Scan for the cell matching the given text and deliver its (x, y) coordinate at center. 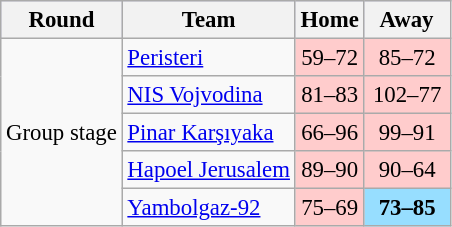
Home (330, 20)
Peristeri (208, 58)
75–69 (330, 208)
90–64 (407, 170)
59–72 (330, 58)
99–91 (407, 133)
Pinar Karşıyaka (208, 133)
89–90 (330, 170)
Group stage (62, 133)
Round (62, 20)
Team (208, 20)
73–85 (407, 208)
81–83 (330, 95)
Hapoel Jerusalem (208, 170)
102–77 (407, 95)
NIS Vojvodina (208, 95)
Yambolgaz-92 (208, 208)
66–96 (330, 133)
85–72 (407, 58)
Away (407, 20)
